From the cell containing the given text, extract its center point as (x, y) coordinate. 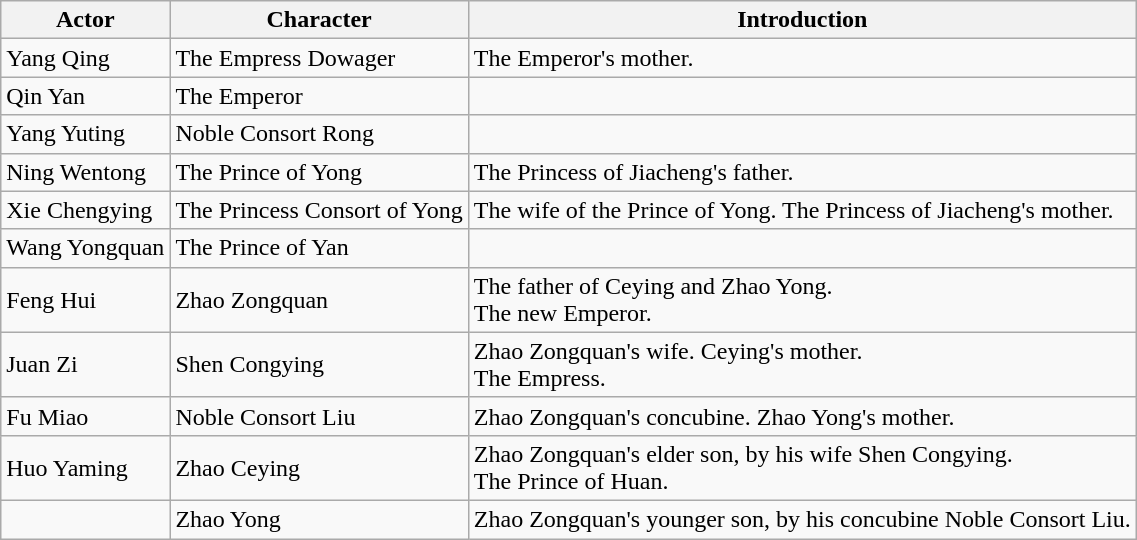
The Emperor (319, 96)
Fu Miao (86, 416)
The Prince of Yan (319, 248)
Shen Congying (319, 364)
Noble Consort Rong (319, 134)
The Prince of Yong (319, 172)
Huo Yaming (86, 468)
Yang Yuting (86, 134)
Character (319, 20)
Zhao Ceying (319, 468)
Actor (86, 20)
The Princess Consort of Yong (319, 210)
The Empress Dowager (319, 58)
The father of Ceying and Zhao Yong. The new Emperor. (802, 300)
Introduction (802, 20)
The Princess of Jiacheng's father. (802, 172)
Juan Zi (86, 364)
Xie Chengying (86, 210)
Feng Hui (86, 300)
Qin Yan (86, 96)
Zhao Zongquan's wife. Ceying's mother. The Empress. (802, 364)
The Emperor's mother. (802, 58)
Zhao Zongquan (319, 300)
Noble Consort Liu (319, 416)
Zhao Zongquan's younger son, by his concubine Noble Consort Liu. (802, 519)
Zhao Zongquan's concubine. Zhao Yong's mother. (802, 416)
Wang Yongquan (86, 248)
Ning Wentong (86, 172)
Yang Qing (86, 58)
Zhao Zongquan's elder son, by his wife Shen Congying. The Prince of Huan. (802, 468)
Zhao Yong (319, 519)
The wife of the Prince of Yong. The Princess of Jiacheng's mother. (802, 210)
